Detect which cell encompasses the target text, then output its [x, y] center coordinate. 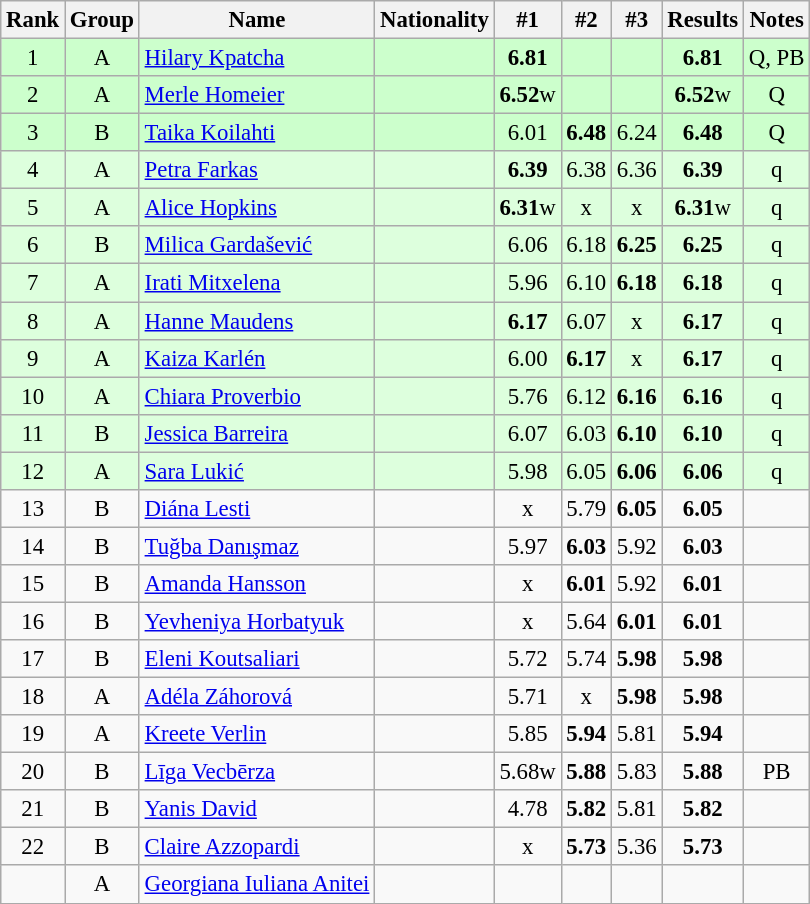
Group [102, 20]
5.79 [586, 509]
Sara Lukić [256, 471]
Hilary Kpatcha [256, 58]
15 [33, 584]
6.24 [637, 133]
Līga Vecbērza [256, 772]
Yanis David [256, 809]
#2 [586, 20]
Claire Azzopardi [256, 847]
6.00 [528, 358]
18 [33, 697]
5.85 [528, 734]
20 [33, 772]
5.68w [528, 772]
Amanda Hansson [256, 584]
PB [776, 772]
6.38 [586, 170]
14 [33, 546]
5.76 [528, 396]
5.72 [528, 659]
#3 [637, 20]
21 [33, 809]
7 [33, 283]
Name [256, 20]
1 [33, 58]
5.83 [637, 772]
Jessica Barreira [256, 433]
Adéla Záhorová [256, 697]
16 [33, 621]
Results [702, 20]
4.78 [528, 809]
Q, PB [776, 58]
12 [33, 471]
Taika Koilahti [256, 133]
#1 [528, 20]
Hanne Maudens [256, 321]
17 [33, 659]
Tuğba Danışmaz [256, 546]
3 [33, 133]
5.97 [528, 546]
5.71 [528, 697]
Diána Lesti [256, 509]
Eleni Koutsaliari [256, 659]
5.74 [586, 659]
Kreete Verlin [256, 734]
Petra Farkas [256, 170]
5.96 [528, 283]
Alice Hopkins [256, 208]
8 [33, 321]
6 [33, 245]
Chiara Proverbio [256, 396]
6.36 [637, 170]
19 [33, 734]
2 [33, 95]
Rank [33, 20]
5.64 [586, 621]
5 [33, 208]
4 [33, 170]
11 [33, 433]
6.12 [586, 396]
13 [33, 509]
9 [33, 358]
Georgiana Iuliana Anitei [256, 885]
10 [33, 396]
Irati Mitxelena [256, 283]
Milica Gardašević [256, 245]
5.36 [637, 847]
Kaiza Karlén [256, 358]
Nationality [434, 20]
Notes [776, 20]
Yevheniya Horbatyuk [256, 621]
Merle Homeier [256, 95]
22 [33, 847]
